Return (X, Y) of the center of cell containing provided text 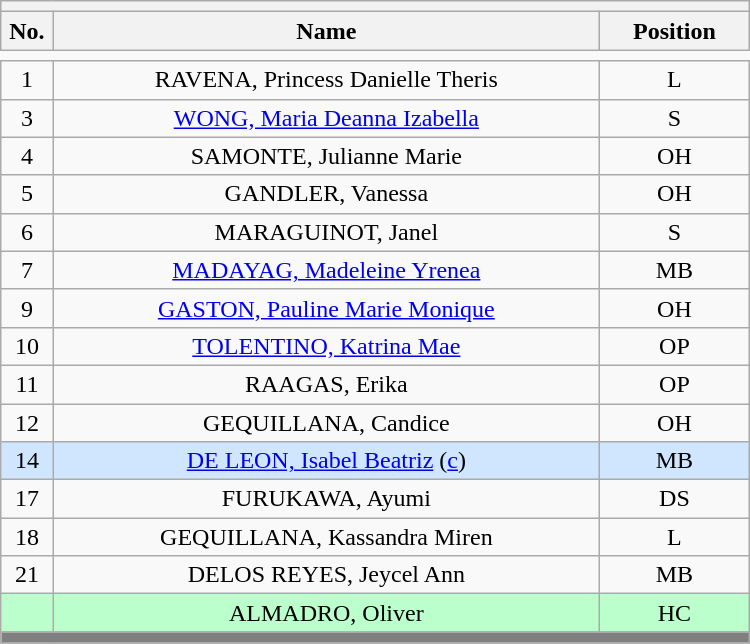
WONG, Maria Deanna Izabella (326, 118)
Position (675, 31)
18 (27, 537)
21 (27, 575)
ALMADRO, Oliver (326, 613)
GEQUILLANA, Kassandra Miren (326, 537)
TOLENTINO, Katrina Mae (326, 346)
GEQUILLANA, Candice (326, 423)
7 (27, 270)
6 (27, 232)
1 (27, 80)
No. (27, 31)
MADAYAG, Madeleine Yrenea (326, 270)
10 (27, 346)
RAAGAS, Erika (326, 384)
MARAGUINOT, Janel (326, 232)
DS (675, 499)
3 (27, 118)
5 (27, 194)
SAMONTE, Julianne Marie (326, 156)
12 (27, 423)
Name (326, 31)
GASTON, Pauline Marie Monique (326, 308)
11 (27, 384)
RAVENA, Princess Danielle Theris (326, 80)
DELOS REYES, Jeycel Ann (326, 575)
14 (27, 461)
4 (27, 156)
GANDLER, Vanessa (326, 194)
DE LEON, Isabel Beatriz (c) (326, 461)
9 (27, 308)
FURUKAWA, Ayumi (326, 499)
17 (27, 499)
HC (675, 613)
